Pinpoint the cell where the given text exists, returning its (X, Y) midpoint coordinate. 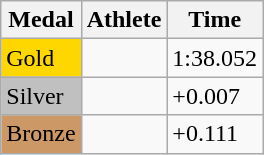
Silver (41, 96)
Gold (41, 58)
Athlete (124, 20)
Bronze (41, 134)
Time (215, 20)
1:38.052 (215, 58)
Medal (41, 20)
+0.111 (215, 134)
+0.007 (215, 96)
